Identify which cell holds the provided text, then report its [X, Y] central coordinate. 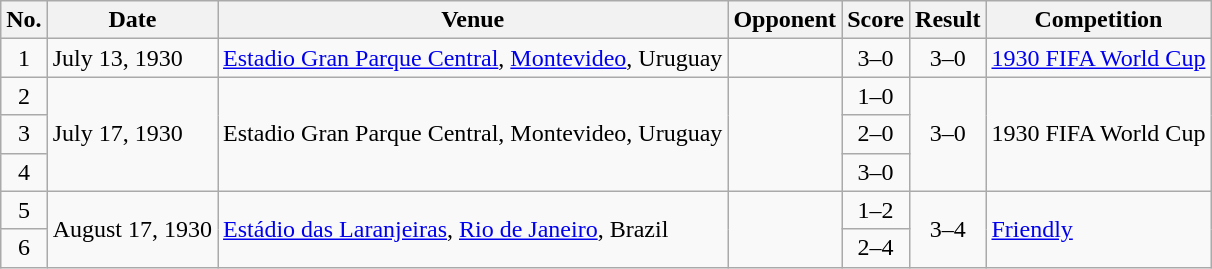
Estádio das Laranjeiras, Rio de Janeiro, Brazil [473, 229]
6 [24, 248]
Date [132, 20]
Venue [473, 20]
5 [24, 210]
3–4 [948, 229]
1 [24, 58]
Score [876, 20]
August 17, 1930 [132, 229]
2 [24, 96]
1–2 [876, 210]
2–0 [876, 134]
Result [948, 20]
2–4 [876, 248]
Opponent [785, 20]
Competition [1098, 20]
July 13, 1930 [132, 58]
Friendly [1098, 229]
July 17, 1930 [132, 134]
1–0 [876, 96]
No. [24, 20]
4 [24, 172]
3 [24, 134]
